Extract the (X, Y) coordinate from the center of the cell holding the provided text.  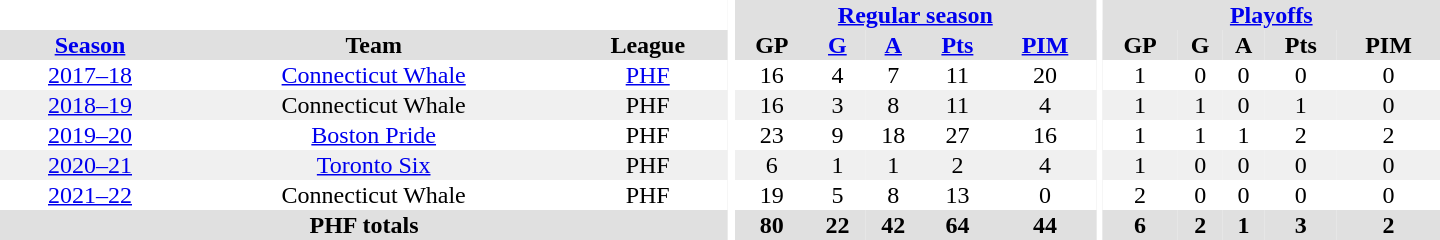
27 (957, 135)
13 (957, 195)
Team (374, 45)
19 (772, 195)
2017–18 (90, 75)
PHF totals (364, 225)
23 (772, 135)
Toronto Six (374, 165)
2018–19 (90, 105)
2019–20 (90, 135)
44 (1046, 225)
18 (893, 135)
Regular season (915, 15)
42 (893, 225)
2021–22 (90, 195)
Playoffs (1272, 15)
Season (90, 45)
5 (837, 195)
22 (837, 225)
9 (837, 135)
Boston Pride (374, 135)
80 (772, 225)
2020–21 (90, 165)
20 (1046, 75)
League (648, 45)
7 (893, 75)
64 (957, 225)
